Determine the (x, y) coordinate at the center of the cell enclosing the given text.  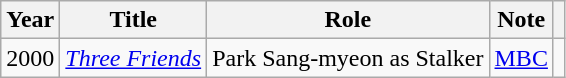
MBC (521, 58)
Note (521, 20)
Role (348, 20)
2000 (30, 58)
Year (30, 20)
Title (134, 20)
Three Friends (134, 58)
Park Sang-myeon as Stalker (348, 58)
